Extract the [x, y] coordinate from the center of the cell holding the provided text.  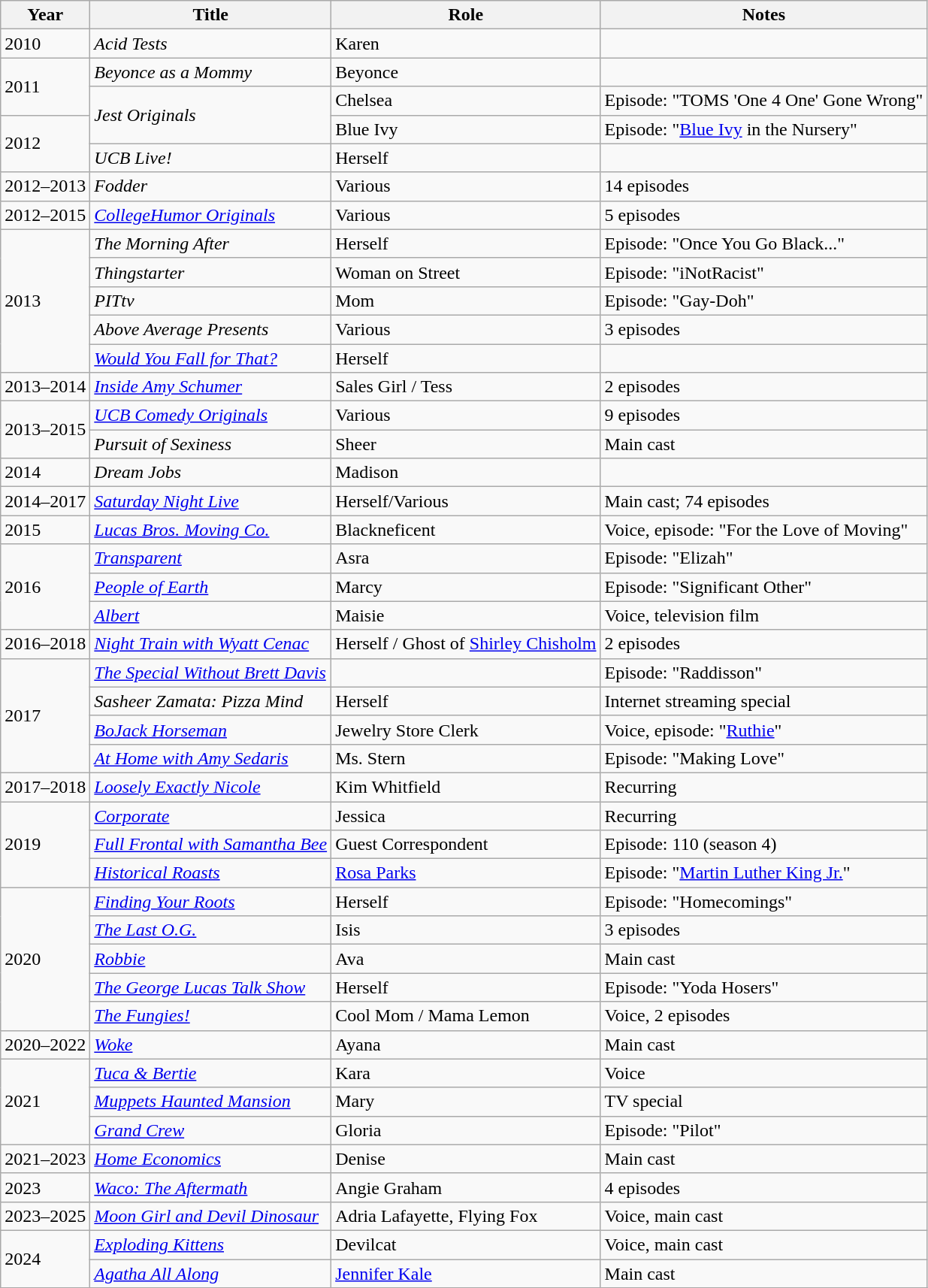
Ava [466, 959]
Thingstarter [210, 272]
Episode: "iNotRacist" [763, 272]
2015 [45, 530]
Dream Jobs [210, 473]
Full Frontal with Samantha Bee [210, 845]
Cool Mom / Mama Lemon [466, 1016]
Ayana [466, 1045]
Inside Amy Schumer [210, 387]
Jewelry Store Clerk [466, 730]
Sales Girl / Tess [466, 387]
2023–2025 [45, 1216]
Above Average Presents [210, 329]
2016–2018 [45, 644]
Role [466, 15]
Chelsea [466, 101]
2020–2022 [45, 1045]
Karen [466, 44]
Exploding Kittens [210, 1244]
14 episodes [763, 186]
The Fungies! [210, 1016]
Jessica [466, 815]
Blackneficent [466, 530]
Angie Graham [466, 1187]
Albert [210, 615]
Asra [466, 558]
Internet streaming special [763, 701]
Robbie [210, 959]
4 episodes [763, 1187]
Main cast; 74 episodes [763, 501]
Voice [763, 1073]
2011 [45, 86]
Waco: The Aftermath [210, 1187]
UCB Live! [210, 158]
Ms. Stern [466, 758]
2010 [45, 44]
Pursuit of Sexiness [210, 444]
The Last O.G. [210, 930]
Episode: "Raddisson" [763, 673]
Mary [466, 1102]
Finding Your Roots [210, 902]
People of Earth [210, 587]
Fodder [210, 186]
9 episodes [763, 416]
2014–2017 [45, 501]
Home Economics [210, 1159]
Kara [466, 1073]
Episode: "Blue Ivy in the Nursery" [763, 129]
Madison [466, 473]
2017 [45, 715]
2013–2015 [45, 430]
2017–2018 [45, 787]
Title [210, 15]
2016 [45, 587]
UCB Comedy Originals [210, 416]
Gloria [466, 1130]
Muppets Haunted Mansion [210, 1102]
Agatha All Along [210, 1274]
Beyonce [466, 72]
Devilcat [466, 1244]
Jest Originals [210, 115]
Herself / Ghost of Shirley Chisholm [466, 644]
Lucas Bros. Moving Co. [210, 530]
Beyonce as a Mommy [210, 72]
Maisie [466, 615]
Episode: "Significant Other" [763, 587]
Episode: "Pilot" [763, 1130]
TV special [763, 1102]
Herself/Various [466, 501]
2019 [45, 844]
2021 [45, 1102]
Episode: "Elizah" [763, 558]
Woman on Street [466, 272]
Voice, 2 episodes [763, 1016]
Voice, episode: "Ruthie" [763, 730]
2013 [45, 301]
Would You Fall for That? [210, 358]
Mom [466, 301]
Loosely Exactly Nicole [210, 787]
Jennifer Kale [466, 1274]
2012–2013 [45, 186]
Isis [466, 930]
Episode: "Homecomings" [763, 902]
Transparent [210, 558]
2014 [45, 473]
Guest Correspondent [466, 845]
Sheer [466, 444]
Notes [763, 15]
2013–2014 [45, 387]
Year [45, 15]
2023 [45, 1187]
Woke [210, 1045]
At Home with Amy Sedaris [210, 758]
Episode: "Making Love" [763, 758]
Rosa Parks [466, 873]
5 episodes [763, 215]
Episode: "TOMS 'One 4 One' Gone Wrong" [763, 101]
Acid Tests [210, 44]
Moon Girl and Devil Dinosaur [210, 1216]
2021–2023 [45, 1159]
CollegeHumor Originals [210, 215]
2024 [45, 1259]
Episode: "Martin Luther King Jr." [763, 873]
Saturday Night Live [210, 501]
PITtv [210, 301]
Episode: 110 (season 4) [763, 845]
Grand Crew [210, 1130]
Kim Whitfield [466, 787]
Sasheer Zamata: Pizza Mind [210, 701]
Adria Lafayette, Flying Fox [466, 1216]
BoJack Horseman [210, 730]
Marcy [466, 587]
2012–2015 [45, 215]
Episode: "Yoda Hosers" [763, 987]
Voice, television film [763, 615]
Night Train with Wyatt Cenac [210, 644]
2020 [45, 959]
The George Lucas Talk Show [210, 987]
Blue Ivy [466, 129]
The Special Without Brett Davis [210, 673]
Historical Roasts [210, 873]
Tuca & Bertie [210, 1073]
The Morning After [210, 243]
2012 [45, 144]
Voice, episode: "For the Love of Moving" [763, 530]
Episode: "Gay-Doh" [763, 301]
Corporate [210, 815]
Episode: "Once You Go Black..." [763, 243]
Denise [466, 1159]
